Locate the cell with the specified text and output its (x, y) center coordinate. 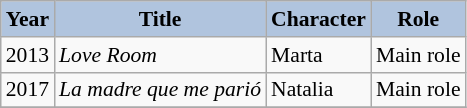
La madre que me parió (160, 90)
Character (318, 19)
Love Room (160, 55)
2013 (28, 55)
Natalia (318, 90)
2017 (28, 90)
Role (418, 19)
Year (28, 19)
Title (160, 19)
Marta (318, 55)
